For the text-containing cell, return its midpoint in (x, y) coordinate format. 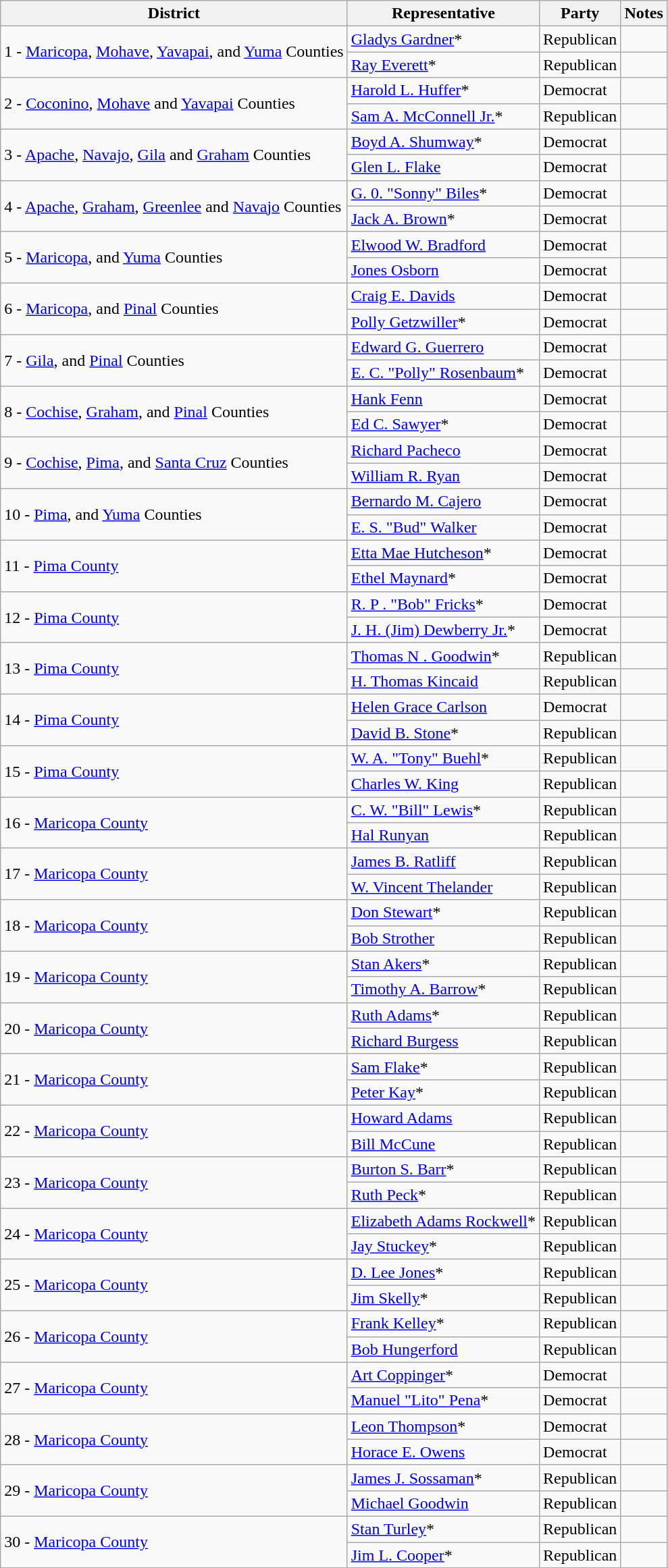
Elizabeth Adams Rockwell* (443, 1221)
Manuel "Lito" Pena* (443, 1401)
James B. Ratliff (443, 861)
4 - Apache, Graham, Greenlee and Navajo Counties (174, 206)
9 - Cochise, Pima, and Santa Cruz Counties (174, 463)
Burton S. Barr* (443, 1170)
Michael Goodwin (443, 1503)
18 - Maricopa County (174, 925)
Frank Kelley* (443, 1324)
5 - Maricopa, and Yuma Counties (174, 257)
C. W. "Bill" Lewis* (443, 810)
David B. Stone* (443, 732)
17 - Maricopa County (174, 874)
Bernardo M. Cajero (443, 502)
16 - Maricopa County (174, 823)
Stan Turley* (443, 1529)
Bob Strother (443, 938)
23 - Maricopa County (174, 1183)
27 - Maricopa County (174, 1388)
Sam A. McConnell Jr.* (443, 116)
Representative (443, 13)
Ed C. Sawyer* (443, 425)
2 - Coconino, Mohave and Yavapai Counties (174, 103)
30 - Maricopa County (174, 1542)
Sam Flake* (443, 1066)
Hal Runyan (443, 836)
D. Lee Jones* (443, 1272)
Don Stewart* (443, 913)
Gladys Gardner* (443, 39)
Bill McCune (443, 1144)
Horace E. Owens (443, 1452)
8 - Cochise, Graham, and Pinal Counties (174, 412)
Hank Fenn (443, 399)
R. P . "Bob" Fricks* (443, 604)
Jones Osborn (443, 270)
E. S. "Bud" Walker (443, 527)
Ruth Peck* (443, 1195)
Charles W. King (443, 784)
1 - Maricopa, Mohave, Yavapai, and Yuma Counties (174, 52)
20 - Maricopa County (174, 1028)
W. Vincent Thelander (443, 887)
Ray Everett* (443, 65)
22 - Maricopa County (174, 1131)
21 - Maricopa County (174, 1079)
25 - Maricopa County (174, 1285)
Peter Kay* (443, 1092)
Harold L. Huffer* (443, 90)
Notes (644, 13)
J. H. (Jim) Dewberry Jr.* (443, 630)
24 - Maricopa County (174, 1234)
Richard Burgess (443, 1041)
Timothy A. Barrow* (443, 990)
12 - Pima County (174, 617)
28 - Maricopa County (174, 1439)
19 - Maricopa County (174, 977)
William R. Ryan (443, 476)
Etta Mae Hutcheson* (443, 553)
James J. Sossaman* (443, 1478)
Jay Stuckey* (443, 1247)
H. Thomas Kincaid (443, 681)
Jim Skelly* (443, 1298)
Leon Thompson* (443, 1426)
11 - Pima County (174, 566)
Jack A. Brown* (443, 219)
13 - Pima County (174, 668)
10 - Pima, and Yuma Counties (174, 514)
District (174, 13)
26 - Maricopa County (174, 1336)
Howard Adams (443, 1118)
Elwood W. Bradford (443, 244)
Thomas N . Goodwin* (443, 655)
Ethel Maynard* (443, 578)
W. A. "Tony" Buehl* (443, 759)
7 - Gila, and Pinal Counties (174, 360)
Helen Grace Carlson (443, 707)
29 - Maricopa County (174, 1490)
6 - Maricopa, and Pinal Counties (174, 308)
Polly Getzwiller* (443, 322)
Jim L. Cooper* (443, 1555)
15 - Pima County (174, 772)
Craig E. Davids (443, 296)
E. C. "Polly" Rosenbaum* (443, 373)
Glen L. Flake (443, 167)
14 - Pima County (174, 720)
Richard Pacheco (443, 450)
Ruth Adams* (443, 1015)
Boyd A. Shumway* (443, 142)
3 - Apache, Navajo, Gila and Graham Counties (174, 155)
Stan Akers* (443, 964)
Art Coppinger* (443, 1375)
Bob Hungerford (443, 1349)
Party (580, 13)
G. 0. "Sonny" Biles* (443, 193)
Edward G. Guerrero (443, 348)
